Extract the [X, Y] coordinate from the center of the cell holding the provided text.  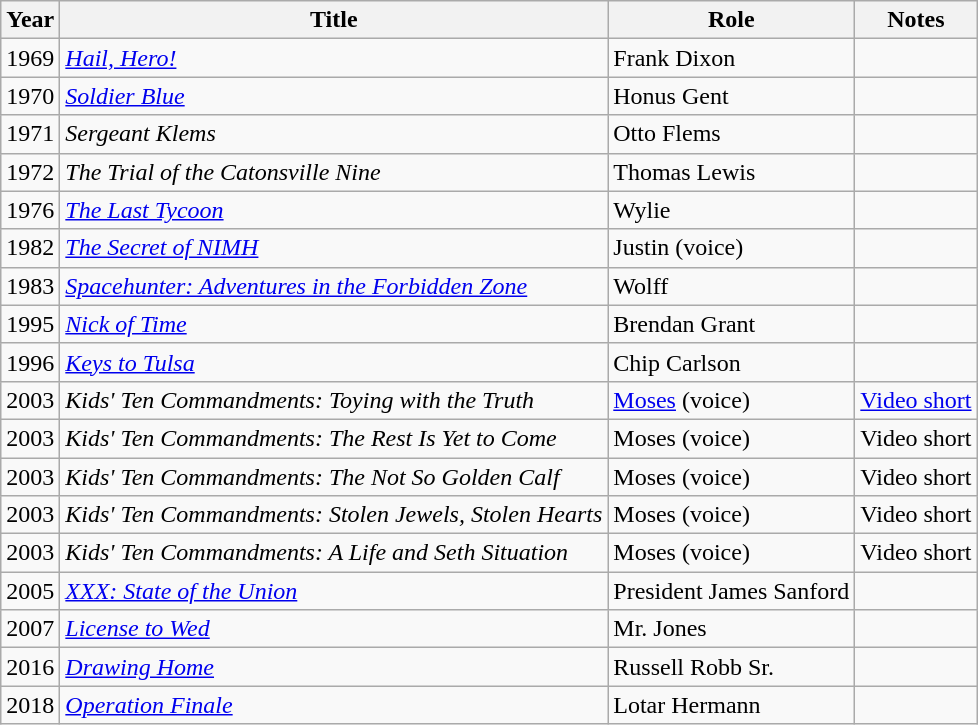
Justin (voice) [732, 248]
Keys to Tulsa [334, 362]
1969 [30, 58]
Kids' Ten Commandments: A Life and Seth Situation [334, 553]
1996 [30, 362]
1995 [30, 324]
Spacehunter: Adventures in the Forbidden Zone [334, 286]
Kids' Ten Commandments: Stolen Jewels, Stolen Hearts [334, 515]
Soldier Blue [334, 96]
Brendan Grant [732, 324]
The Last Tycoon [334, 210]
Nick of Time [334, 324]
Honus Gent [732, 96]
2016 [30, 667]
Kids' Ten Commandments: The Rest Is Yet to Come [334, 438]
Title [334, 20]
Operation Finale [334, 705]
Lotar Hermann [732, 705]
XXX: State of the Union [334, 591]
Role [732, 20]
Wylie [732, 210]
Sergeant Klems [334, 134]
President James Sanford [732, 591]
Mr. Jones [732, 629]
Otto Flems [732, 134]
Russell Robb Sr. [732, 667]
Frank Dixon [732, 58]
Drawing Home [334, 667]
Kids' Ten Commandments: Toying with the Truth [334, 400]
1971 [30, 134]
Chip Carlson [732, 362]
The Trial of the Catonsville Nine [334, 172]
Hail, Hero! [334, 58]
2007 [30, 629]
Kids' Ten Commandments: The Not So Golden Calf [334, 477]
Year [30, 20]
1970 [30, 96]
Notes [916, 20]
1983 [30, 286]
Wolff [732, 286]
1972 [30, 172]
1976 [30, 210]
License to Wed [334, 629]
The Secret of NIMH [334, 248]
1982 [30, 248]
2018 [30, 705]
2005 [30, 591]
Thomas Lewis [732, 172]
